Return the (X, Y) coordinate for the center point of the cell that contains the specified text.  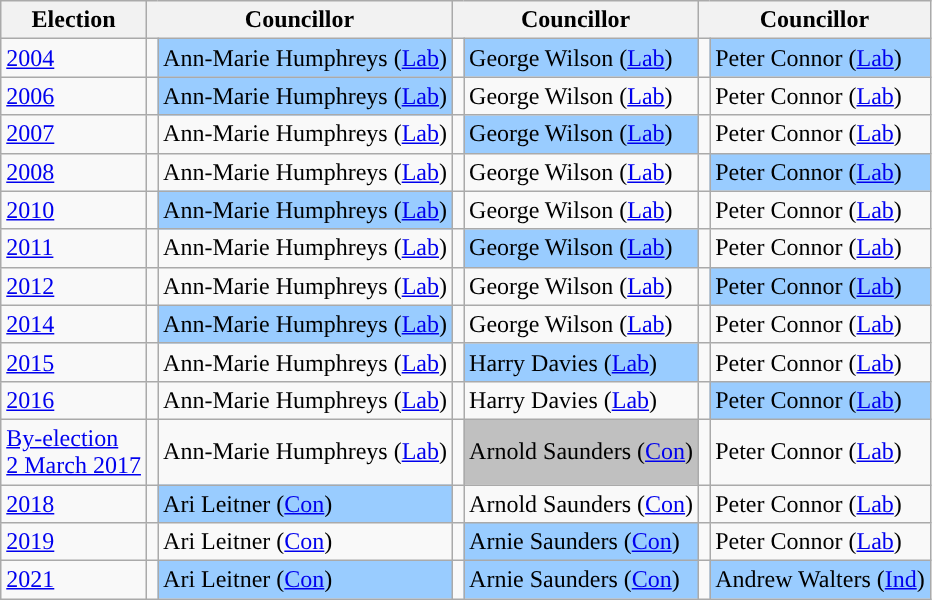
2016 (74, 400)
By-election2 March 2017 (74, 452)
2007 (74, 134)
2008 (74, 172)
2006 (74, 96)
2019 (74, 542)
2011 (74, 248)
2018 (74, 503)
Andrew Walters (Ind) (820, 580)
2014 (74, 324)
Election (74, 20)
2015 (74, 362)
2010 (74, 210)
2021 (74, 580)
2012 (74, 286)
2004 (74, 58)
